From the cell containing the given text, extract its center point as [x, y] coordinate. 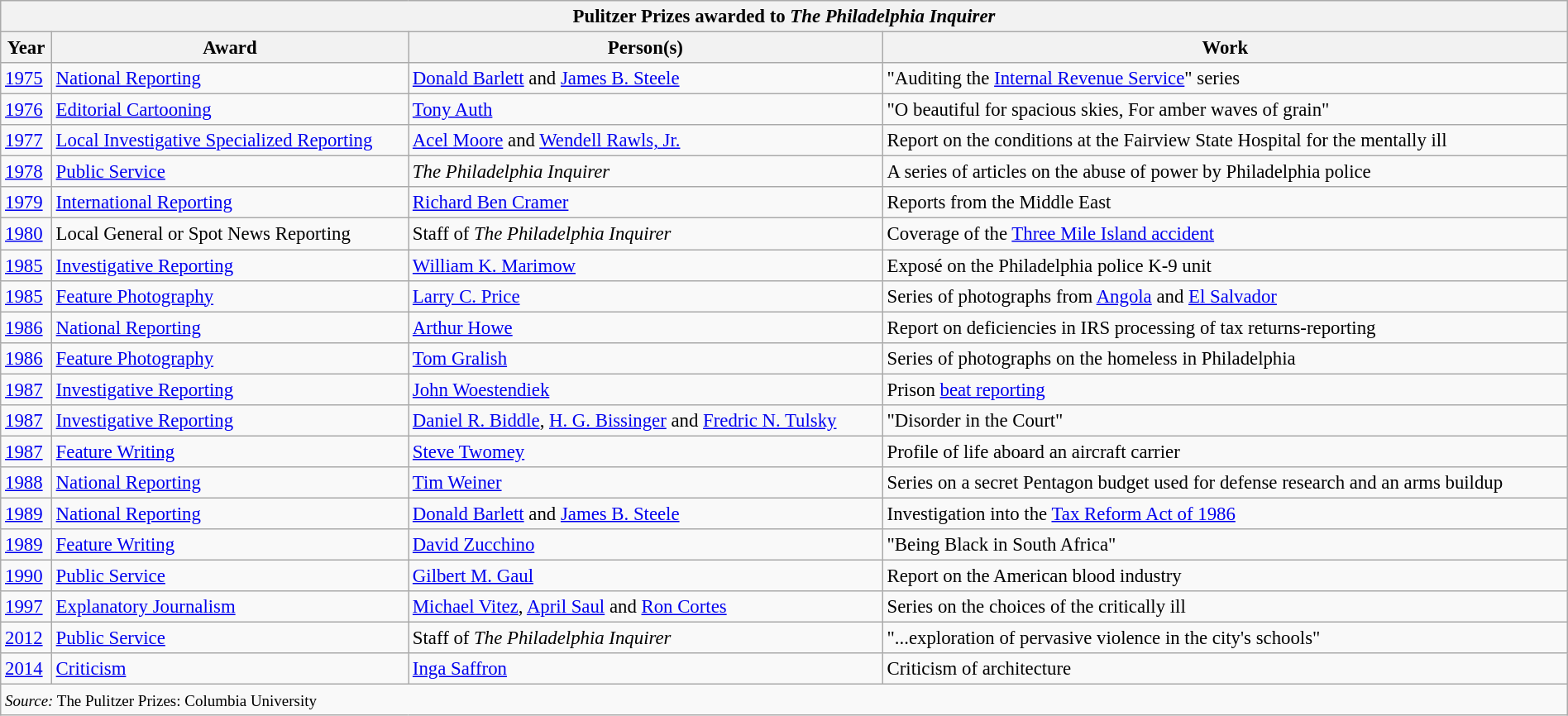
Series on a secret Pentagon budget used for defense research and an arms buildup [1225, 483]
Michael Vitez, April Saul and Ron Cortes [646, 607]
John Woestendiek [646, 389]
Coverage of the Three Mile Island accident [1225, 234]
Year [26, 47]
Local Investigative Specialized Reporting [230, 141]
Award [230, 47]
Report on deficiencies in IRS processing of tax returns-reporting [1225, 327]
Series on the choices of the critically ill [1225, 607]
Tony Auth [646, 110]
Prison beat reporting [1225, 389]
Report on the American blood industry [1225, 575]
Profile of life aboard an aircraft carrier [1225, 451]
Criticism of architecture [1225, 669]
A series of articles on the abuse of power by Philadelphia police [1225, 172]
"...exploration of pervasive violence in the city's schools" [1225, 638]
Criticism [230, 669]
Tom Gralish [646, 358]
Source: The Pulitzer Prizes: Columbia University [784, 700]
Report on the conditions at the Fairview State Hospital for the mentally ill [1225, 141]
1977 [26, 141]
William K. Marimow [646, 265]
Acel Moore and Wendell Rawls, Jr. [646, 141]
Series of photographs from Angola and El Salvador [1225, 296]
Arthur Howe [646, 327]
Gilbert M. Gaul [646, 575]
1990 [26, 575]
Inga Saffron [646, 669]
Local General or Spot News Reporting [230, 234]
1979 [26, 203]
Series of photographs on the homeless in Philadelphia [1225, 358]
Investigation into the Tax Reform Act of 1986 [1225, 513]
"O beautiful for spacious skies, For amber waves of grain" [1225, 110]
David Zucchino [646, 545]
Pulitzer Prizes awarded to The Philadelphia Inquirer [784, 17]
"Being Black in South Africa" [1225, 545]
Explanatory Journalism [230, 607]
"Auditing the Internal Revenue Service" series [1225, 79]
Steve Twomey [646, 451]
The Philadelphia Inquirer [646, 172]
Richard Ben Cramer [646, 203]
1997 [26, 607]
Person(s) [646, 47]
Editorial Cartooning [230, 110]
Exposé on the Philadelphia police K-9 unit [1225, 265]
Work [1225, 47]
International Reporting [230, 203]
1988 [26, 483]
Tim Weiner [646, 483]
1980 [26, 234]
1976 [26, 110]
2012 [26, 638]
1975 [26, 79]
Reports from the Middle East [1225, 203]
2014 [26, 669]
Daniel R. Biddle, H. G. Bissinger and Fredric N. Tulsky [646, 420]
"Disorder in the Court" [1225, 420]
Larry C. Price [646, 296]
1978 [26, 172]
